Output the [x, y] coordinate of the center of the cell containing the given text.  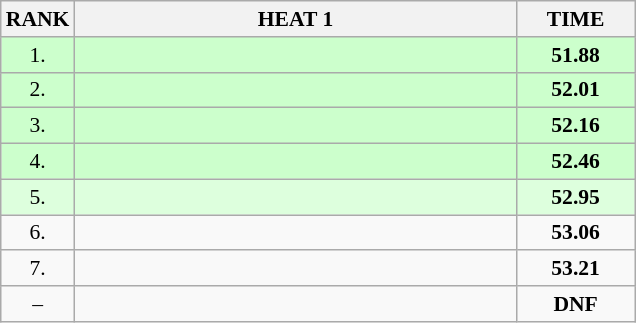
52.46 [576, 162]
3. [38, 126]
2. [38, 90]
DNF [576, 304]
– [38, 304]
TIME [576, 19]
HEAT 1 [295, 19]
52.01 [576, 90]
51.88 [576, 55]
6. [38, 233]
52.95 [576, 197]
4. [38, 162]
53.21 [576, 269]
RANK [38, 19]
5. [38, 197]
1. [38, 55]
53.06 [576, 233]
7. [38, 269]
52.16 [576, 126]
